Extract the (x, y) coordinate from the center of the cell holding the provided text.  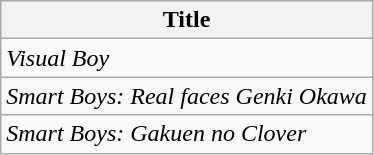
Smart Boys: Real faces Genki Okawa (187, 96)
Smart Boys: Gakuen no Clover (187, 134)
Title (187, 20)
Visual Boy (187, 58)
